Determine the [x, y] coordinate at the center of the cell enclosing the given text.  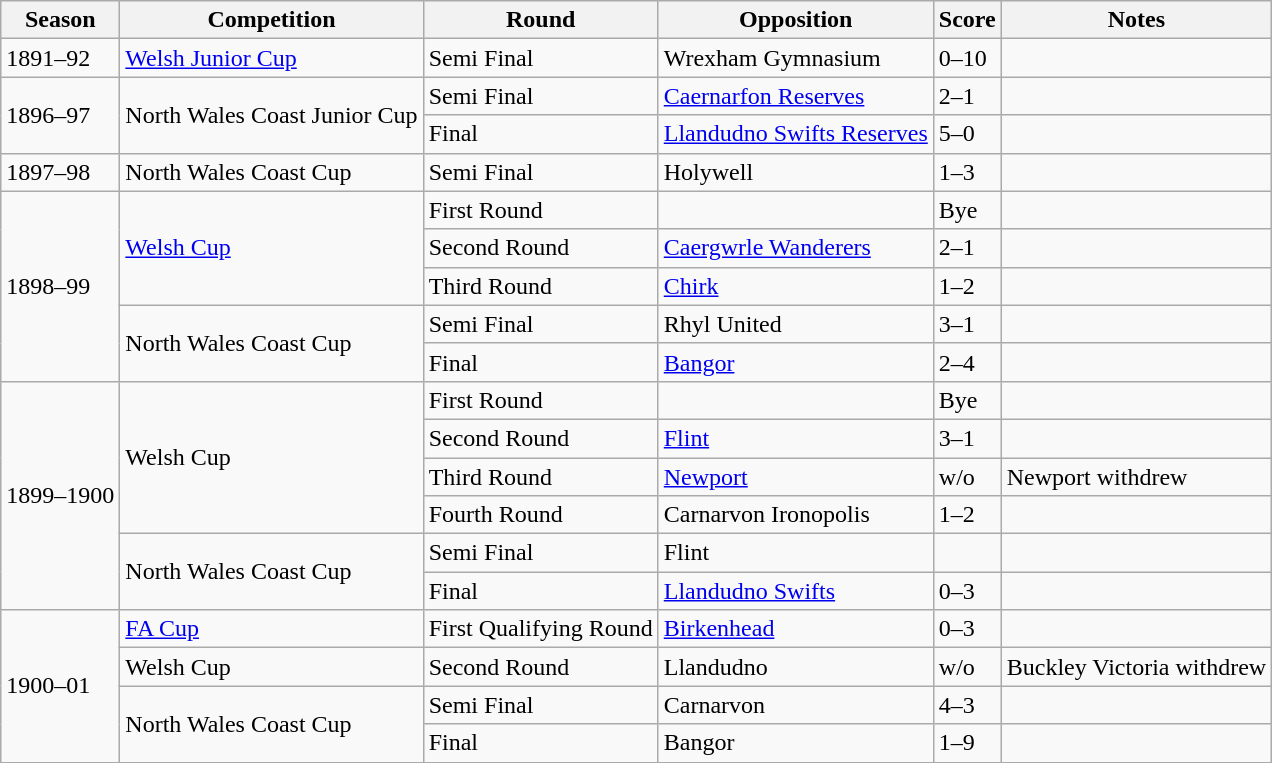
1–9 [967, 743]
Fourth Round [540, 515]
FA Cup [272, 629]
2–4 [967, 362]
Competition [272, 20]
Chirk [796, 286]
1896–97 [60, 115]
Newport [796, 477]
Notes [1136, 20]
Carnarvon [796, 705]
Score [967, 20]
Carnarvon Ironopolis [796, 515]
1891–92 [60, 58]
5–0 [967, 134]
0–10 [967, 58]
Birkenhead [796, 629]
Buckley Victoria withdrew [1136, 667]
Opposition [796, 20]
Welsh Junior Cup [272, 58]
Llandudno Swifts Reserves [796, 134]
First Qualifying Round [540, 629]
Llandudno Swifts [796, 591]
Caergwrle Wanderers [796, 248]
Holywell [796, 172]
Season [60, 20]
Llandudno [796, 667]
North Wales Coast Junior Cup [272, 115]
Round [540, 20]
Rhyl United [796, 324]
Wrexham Gymnasium [796, 58]
Caernarfon Reserves [796, 96]
4–3 [967, 705]
1897–98 [60, 172]
1900–01 [60, 686]
1–3 [967, 172]
Newport withdrew [1136, 477]
1899–1900 [60, 495]
1898–99 [60, 286]
